Find where the given text appears and provide that cell's center as [x, y] coordinate. 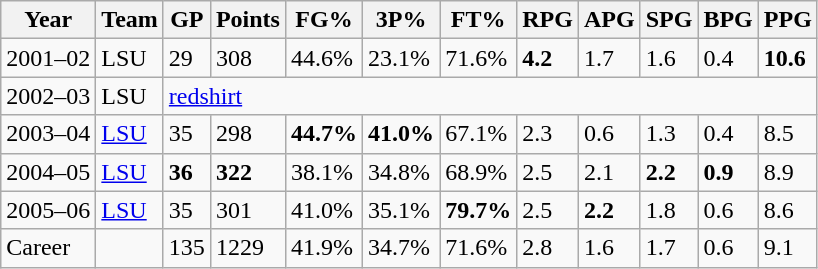
1229 [248, 248]
298 [248, 134]
79.7% [478, 210]
Team [130, 20]
2.8 [548, 248]
308 [248, 58]
68.9% [478, 172]
44.6% [324, 58]
36 [186, 172]
9.1 [788, 248]
3P% [402, 20]
2.1 [609, 172]
FG% [324, 20]
Points [248, 20]
35.1% [402, 210]
redshirt [490, 96]
301 [248, 210]
34.7% [402, 248]
0.9 [728, 172]
2005–06 [48, 210]
10.6 [788, 58]
8.9 [788, 172]
135 [186, 248]
44.7% [324, 134]
8.5 [788, 134]
Year [48, 20]
29 [186, 58]
67.1% [478, 134]
23.1% [402, 58]
PPG [788, 20]
1.3 [669, 134]
FT% [478, 20]
2001–02 [48, 58]
41.9% [324, 248]
8.6 [788, 210]
BPG [728, 20]
Career [48, 248]
2004–05 [48, 172]
38.1% [324, 172]
2002–03 [48, 96]
322 [248, 172]
RPG [548, 20]
2.3 [548, 134]
SPG [669, 20]
APG [609, 20]
GP [186, 20]
2003–04 [48, 134]
34.8% [402, 172]
1.8 [669, 210]
4.2 [548, 58]
